Determine the (X, Y) coordinate at the center of the cell enclosing the given text.  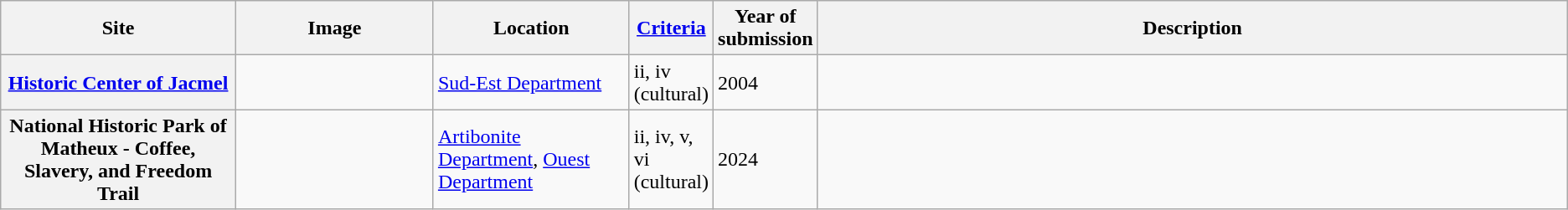
Image (334, 28)
ii, iv, v, vi (cultural) (671, 159)
Description (1193, 28)
2024 (766, 159)
Artibonite Department, Ouest Department (531, 159)
Sud-Est Department (531, 82)
2004 (766, 82)
ii, iv (cultural) (671, 82)
Site (119, 28)
Location (531, 28)
National Historic Park of Matheux - Coffee, Slavery, and Freedom Trail (119, 159)
Historic Center of Jacmel (119, 82)
Year of submission (766, 28)
Criteria (671, 28)
